Determine the (x, y) coordinate at the center of the cell enclosing the given text.  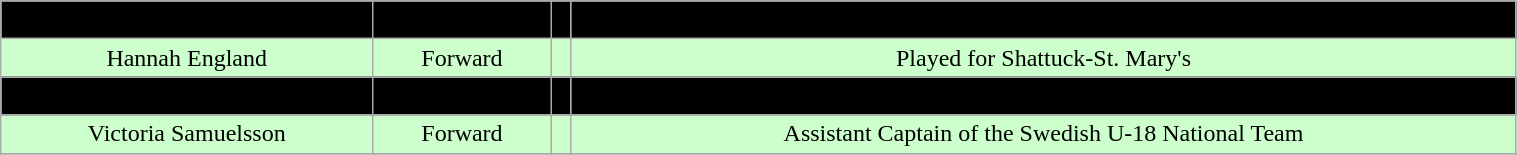
Assistant Captain of the Swedish U-18 National Team (1044, 134)
Meike Meilleur (187, 96)
Hannah England (187, 58)
Defender (462, 20)
Attended St. Mary's Academy (1044, 96)
Victoria Samuelsson (187, 134)
Attended Minnetonka (MN) High School (1044, 20)
Kelsey Crow (187, 20)
Played for Shattuck-St. Mary's (1044, 58)
